Pinpoint the cell where the given text exists, returning its [X, Y] midpoint coordinate. 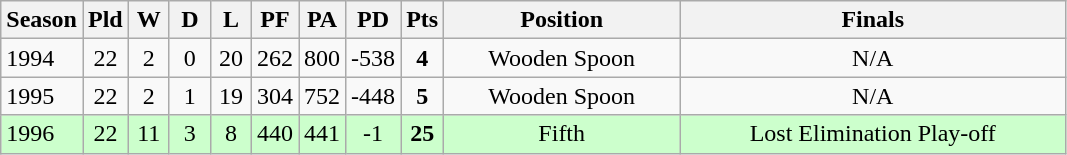
-448 [374, 96]
440 [274, 134]
0 [190, 58]
-1 [374, 134]
Season [42, 20]
Lost Elimination Play-off [873, 134]
3 [190, 134]
PA [322, 20]
Fifth [562, 134]
262 [274, 58]
304 [274, 96]
1994 [42, 58]
PF [274, 20]
8 [230, 134]
L [230, 20]
PD [374, 20]
Position [562, 20]
Pld [105, 20]
441 [322, 134]
W [148, 20]
5 [422, 96]
19 [230, 96]
1 [190, 96]
D [190, 20]
Pts [422, 20]
20 [230, 58]
752 [322, 96]
-538 [374, 58]
11 [148, 134]
25 [422, 134]
1996 [42, 134]
4 [422, 58]
1995 [42, 96]
800 [322, 58]
Finals [873, 20]
